Return [X, Y] of the center of cell containing provided text 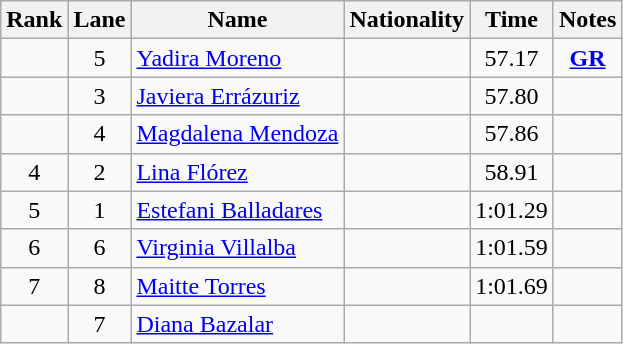
Notes [587, 20]
Estefani Balladares [238, 210]
1:01.29 [512, 210]
Nationality [407, 20]
1 [100, 210]
Time [512, 20]
57.86 [512, 134]
Virginia Villalba [238, 248]
Yadira Moreno [238, 58]
1:01.69 [512, 286]
3 [100, 96]
57.17 [512, 58]
58.91 [512, 172]
Maitte Torres [238, 286]
Lane [100, 20]
8 [100, 286]
Lina Flórez [238, 172]
Javiera Errázuriz [238, 96]
Magdalena Mendoza [238, 134]
GR [587, 58]
Name [238, 20]
57.80 [512, 96]
1:01.59 [512, 248]
2 [100, 172]
Diana Bazalar [238, 324]
Rank [34, 20]
